Return the (x, y) coordinate for the center point of the cell that contains the specified text.  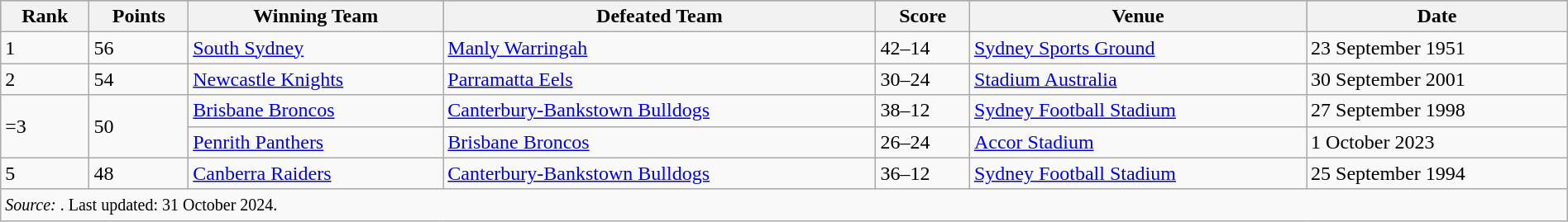
Sydney Sports Ground (1138, 48)
Manly Warringah (660, 48)
Points (139, 17)
50 (139, 126)
Parramatta Eels (660, 79)
Defeated Team (660, 17)
1 (45, 48)
Rank (45, 17)
48 (139, 173)
27 September 1998 (1437, 111)
30 September 2001 (1437, 79)
30–24 (923, 79)
South Sydney (316, 48)
=3 (45, 126)
25 September 1994 (1437, 173)
Newcastle Knights (316, 79)
Source: . Last updated: 31 October 2024. (784, 205)
2 (45, 79)
Score (923, 17)
1 October 2023 (1437, 142)
42–14 (923, 48)
Penrith Panthers (316, 142)
Stadium Australia (1138, 79)
23 September 1951 (1437, 48)
Venue (1138, 17)
5 (45, 173)
Accor Stadium (1138, 142)
Date (1437, 17)
26–24 (923, 142)
56 (139, 48)
Winning Team (316, 17)
38–12 (923, 111)
36–12 (923, 173)
Canberra Raiders (316, 173)
54 (139, 79)
